Scan for the cell matching the given text and deliver its [X, Y] coordinate at center. 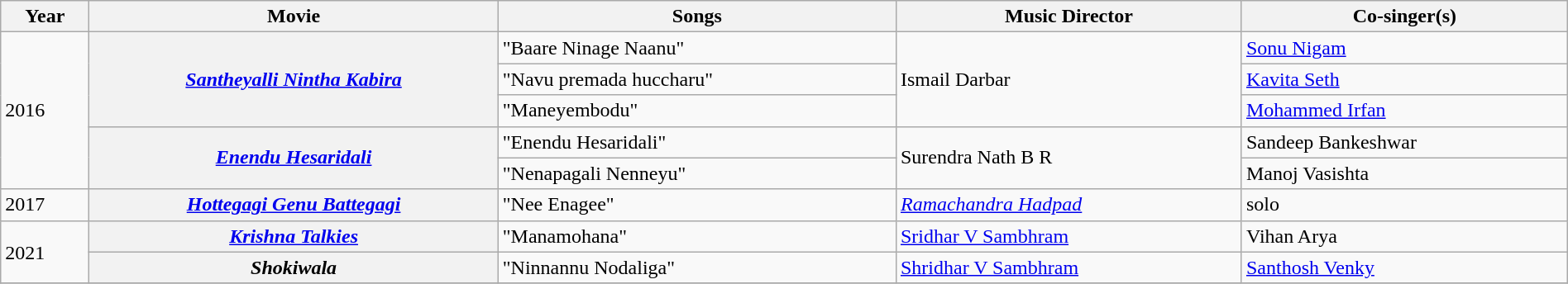
"Ninnannu Nodaliga" [696, 267]
"Baare Ninage Naanu" [696, 48]
solo [1404, 205]
Co-singer(s) [1404, 17]
Sonu Nigam [1404, 48]
Enendu Hesaridali [294, 158]
Shokiwala [294, 267]
"Nee Enagee" [696, 205]
Santheyalli Nintha Kabira [294, 79]
Santhosh Venky [1404, 267]
Kavita Seth [1404, 79]
Sandeep Bankeshwar [1404, 142]
"Maneyembodu" [696, 111]
Hottegagi Genu Battegagi [294, 205]
"Enendu Hesaridali" [696, 142]
Manoj Vasishta [1404, 173]
Shridhar V Sambhram [1068, 267]
Music Director [1068, 17]
Vihan Arya [1404, 236]
Surendra Nath B R [1068, 158]
Ismail Darbar [1068, 79]
Mohammed Irfan [1404, 111]
Ramachandra Hadpad [1068, 205]
Sridhar V Sambhram [1068, 236]
Krishna Talkies [294, 236]
2016 [45, 111]
Year [45, 17]
Movie [294, 17]
"Nenapagali Nenneyu" [696, 173]
"Navu premada huccharu" [696, 79]
"Manamohana" [696, 236]
2017 [45, 205]
2021 [45, 252]
Songs [696, 17]
